Output the [x, y] coordinate of the center of the cell containing the given text.  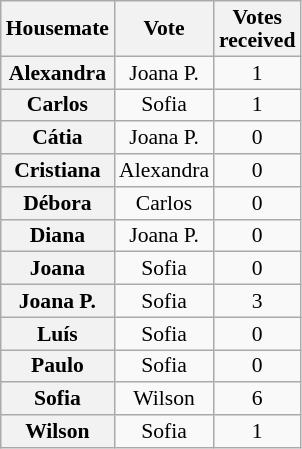
Cristiana [58, 170]
Votesreceived [257, 28]
Housemate [58, 28]
Diana [58, 236]
Cátia [58, 138]
Vote [164, 28]
Luís [58, 334]
3 [257, 302]
Débora [58, 204]
Joana [58, 268]
Paulo [58, 366]
6 [257, 400]
